Identify which cell holds the provided text, then report its (x, y) central coordinate. 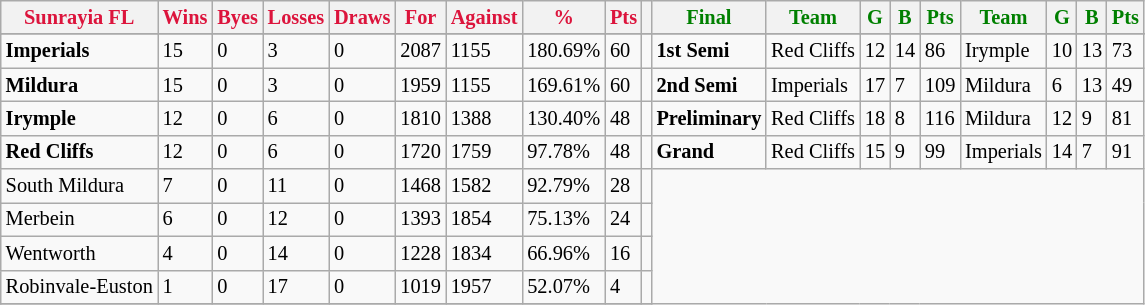
1720 (420, 152)
Merbein (80, 219)
97.78% (564, 152)
2nd Semi (710, 85)
Losses (296, 17)
11 (296, 186)
18 (875, 118)
1810 (420, 118)
1854 (484, 219)
Robinvale-Euston (80, 287)
73 (1126, 51)
Preliminary (710, 118)
92.79% (564, 186)
1 (186, 287)
10 (1062, 51)
Against (484, 17)
16 (624, 253)
1759 (484, 152)
52.07% (564, 287)
Draws (362, 17)
1019 (420, 287)
1582 (484, 186)
28 (624, 186)
1959 (420, 85)
Byes (237, 17)
169.61% (564, 85)
1st Semi (710, 51)
1834 (484, 253)
2087 (420, 51)
109 (940, 85)
Sunrayia FL (80, 17)
86 (940, 51)
24 (624, 219)
81 (1126, 118)
66.96% (564, 253)
1957 (484, 287)
1393 (420, 219)
1468 (420, 186)
Grand (710, 152)
Final (710, 17)
49 (1126, 85)
For (420, 17)
130.40% (564, 118)
South Mildura (80, 186)
Wentworth (80, 253)
Wins (186, 17)
116 (940, 118)
% (564, 17)
75.13% (564, 219)
1228 (420, 253)
99 (940, 152)
1388 (484, 118)
91 (1126, 152)
180.69% (564, 51)
8 (905, 118)
